Detect which cell encompasses the target text, then output its [X, Y] center coordinate. 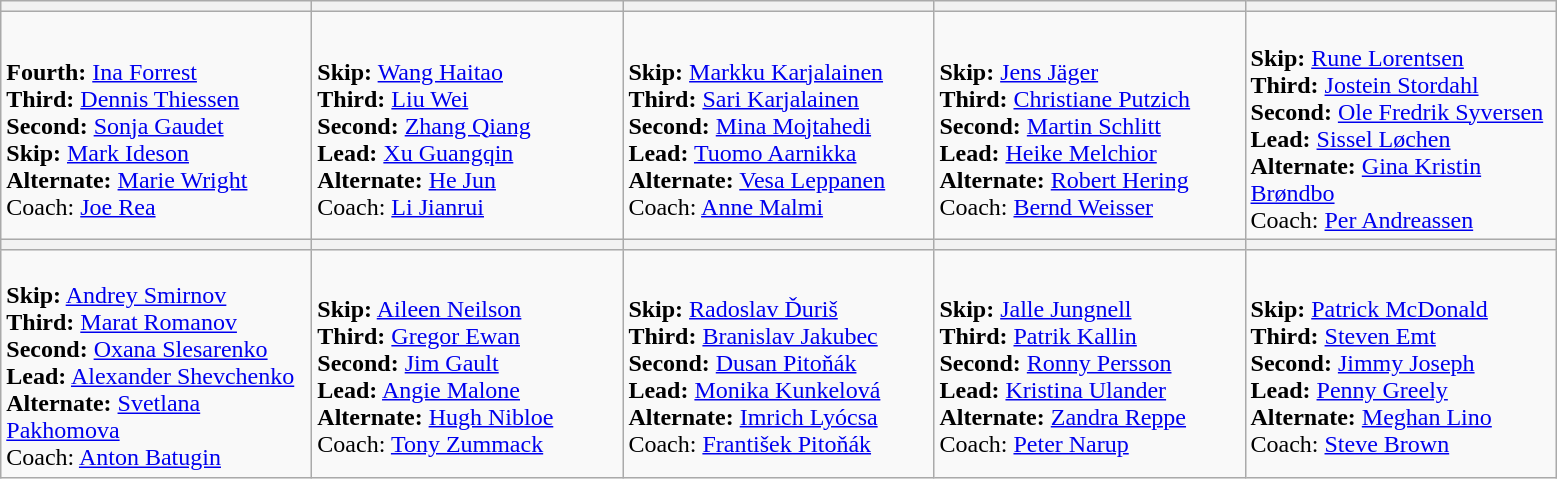
Skip: Andrey Smirnov Third: Marat Romanov Second: Oxana Slesarenko Lead: Alexander Shevchenko Alternate: Svetlana Pakhomova Coach: Anton Batugin [156, 364]
Skip: Jens Jäger Third: Christiane Putzich Second: Martin Schlitt Lead: Heike Melchior Alternate: Robert Hering Coach: Bernd Weisser [1090, 126]
Skip: Jalle Jungnell Third: Patrik Kallin Second: Ronny Persson Lead: Kristina Ulander Alternate: Zandra Reppe Coach: Peter Narup [1090, 364]
Skip: Radoslav Ďuriš Third: Branislav Jakubec Second: Dusan Pitoňák Lead: Monika Kunkelová Alternate: Imrich Lyócsa Coach: František Pitoňák [778, 364]
Skip: Patrick McDonald Third: Steven Emt Second: Jimmy Joseph Lead: Penny Greely Alternate: Meghan Lino Coach: Steve Brown [1400, 364]
Skip: Rune Lorentsen Third: Jostein Stordahl Second: Ole Fredrik Syversen Lead: Sissel Løchen Alternate: Gina Kristin Brøndbo Coach: Per Andreassen [1400, 126]
Skip: Wang Haitao Third: Liu Wei Second: Zhang Qiang Lead: Xu Guangqin Alternate: He Jun Coach: Li Jianrui [468, 126]
Fourth: Ina Forrest Third: Dennis Thiessen Second: Sonja Gaudet Skip: Mark Ideson Alternate: Marie Wright Coach: Joe Rea [156, 126]
Skip: Markku Karjalainen Third: Sari Karjalainen Second: Mina Mojtahedi Lead: Tuomo Aarnikka Alternate: Vesa Leppanen Coach: Anne Malmi [778, 126]
Skip: Aileen Neilson Third: Gregor Ewan Second: Jim Gault Lead: Angie Malone Alternate: Hugh Nibloe Coach: Tony Zummack [468, 364]
